Locate the cell with the specified text and output its (x, y) center coordinate. 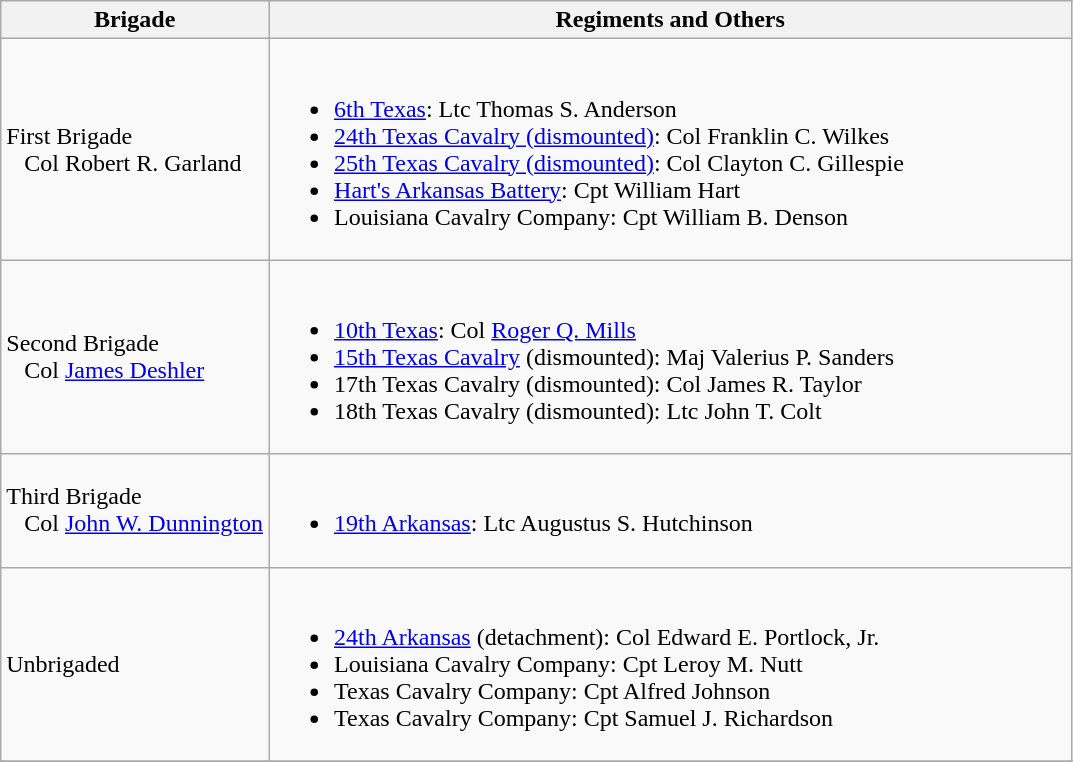
Third Brigade Col John W. Dunnington (135, 510)
Brigade (135, 20)
19th Arkansas: Ltc Augustus S. Hutchinson (670, 510)
Regiments and Others (670, 20)
First Brigade Col Robert R. Garland (135, 150)
Second Brigade Col James Deshler (135, 357)
Unbrigaded (135, 664)
